Determine the (X, Y) coordinate at the center of the cell enclosing the given text.  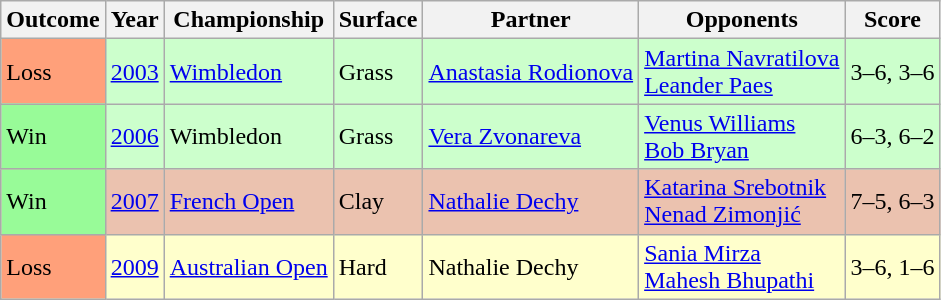
Vera Zvonareva (531, 136)
3–6, 1–6 (892, 266)
Clay (378, 202)
Australian Open (248, 266)
2003 (134, 72)
French Open (248, 202)
7–5, 6–3 (892, 202)
3–6, 3–6 (892, 72)
Championship (248, 20)
Venus Williams Bob Bryan (742, 136)
Martina Navratilova Leander Paes (742, 72)
Katarina Srebotnik Nenad Zimonjić (742, 202)
Anastasia Rodionova (531, 72)
Hard (378, 266)
Year (134, 20)
Partner (531, 20)
Opponents (742, 20)
2009 (134, 266)
Surface (378, 20)
Score (892, 20)
Sania Mirza Mahesh Bhupathi (742, 266)
Outcome (53, 20)
6–3, 6–2 (892, 136)
2006 (134, 136)
2007 (134, 202)
